Provide the [X, Y] coordinate of the cell's center where the given text is located.  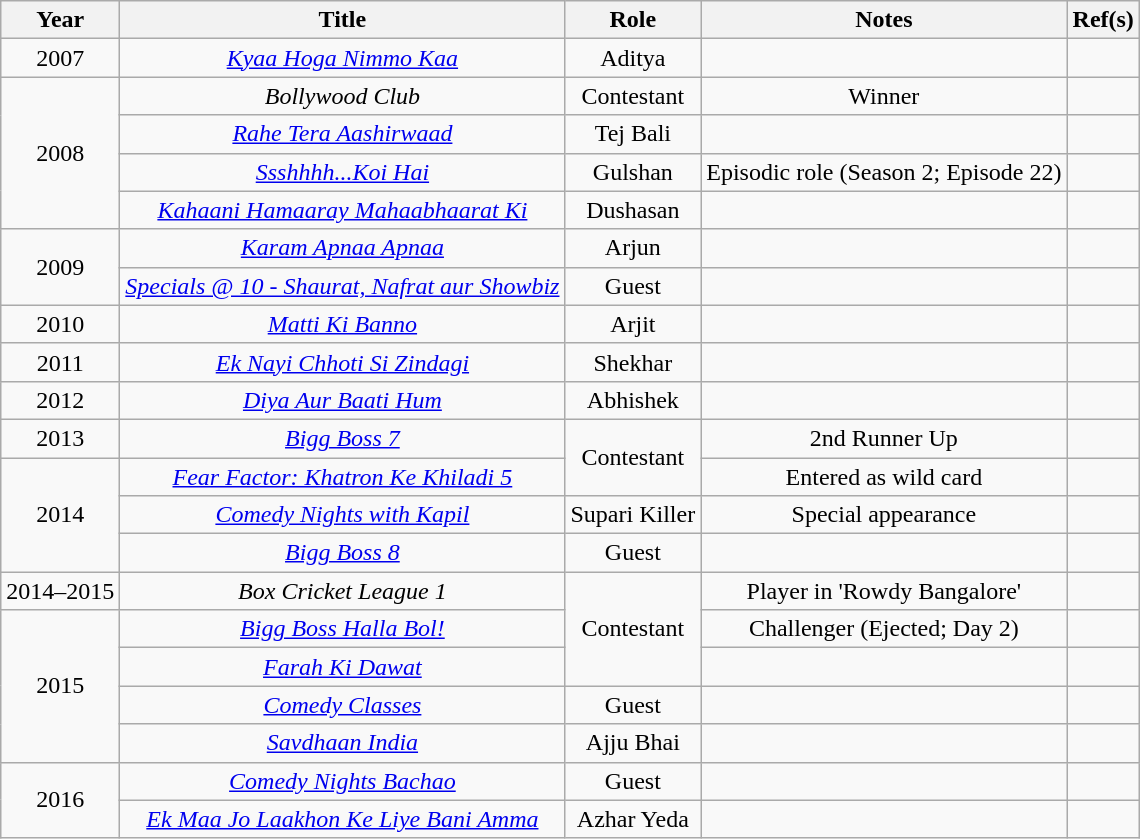
Aditya [633, 58]
Supari Killer [633, 515]
Title [342, 20]
2011 [60, 362]
Matti Ki Banno [342, 324]
Comedy Nights Bachao [342, 781]
Year [60, 20]
2nd Runner Up [884, 438]
Kyaa Hoga Nimmo Kaa [342, 58]
2012 [60, 400]
Ref(s) [1103, 20]
Diya Aur Baati Hum [342, 400]
Ajju Bhai [633, 743]
Shekhar [633, 362]
Abhishek [633, 400]
Arjun [633, 248]
Comedy Nights with Kapil [342, 515]
Box Cricket League 1 [342, 591]
Ssshhhh...Koi Hai [342, 172]
Specials @ 10 - Shaurat, Nafrat aur Showbiz [342, 286]
Fear Factor: Khatron Ke Khiladi 5 [342, 477]
Kahaani Hamaaray Mahaabhaarat Ki [342, 210]
Azhar Yeda [633, 819]
Rahe Tera Aashirwaad [342, 134]
Episodic role (Season 2; Episode 22) [884, 172]
2015 [60, 686]
Bollywood Club [342, 96]
Bigg Boss 7 [342, 438]
2014 [60, 515]
Notes [884, 20]
2010 [60, 324]
Bigg Boss 8 [342, 553]
Arjit [633, 324]
Player in 'Rowdy Bangalore' [884, 591]
Winner [884, 96]
Karam Apnaa Apnaa [342, 248]
2007 [60, 58]
Comedy Classes [342, 705]
Ek Maa Jo Laakhon Ke Liye Bani Amma [342, 819]
2013 [60, 438]
Ek Nayi Chhoti Si Zindagi [342, 362]
2016 [60, 800]
Gulshan [633, 172]
Bigg Boss Halla Bol! [342, 629]
Role [633, 20]
2008 [60, 153]
Savdhaan India [342, 743]
Challenger (Ejected; Day 2) [884, 629]
2009 [60, 267]
2014–2015 [60, 591]
Tej Bali [633, 134]
Dushasan [633, 210]
Special appearance [884, 515]
Farah Ki Dawat [342, 667]
Entered as wild card [884, 477]
